Identify which cell holds the provided text, then report its (x, y) central coordinate. 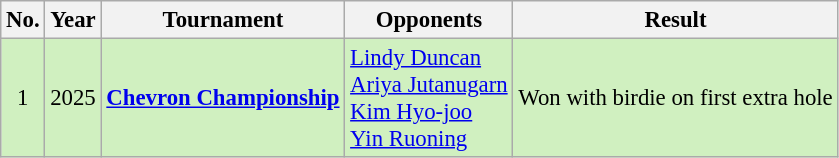
No. (23, 20)
Opponents (429, 20)
1 (23, 98)
Tournament (223, 20)
Chevron Championship (223, 98)
Lindy Duncan Ariya Jutanugarn Kim Hyo-joo Yin Ruoning (429, 98)
Result (676, 20)
Won with birdie on first extra hole (676, 98)
Year (73, 20)
2025 (73, 98)
